Identify which cell holds the provided text, then report its [X, Y] central coordinate. 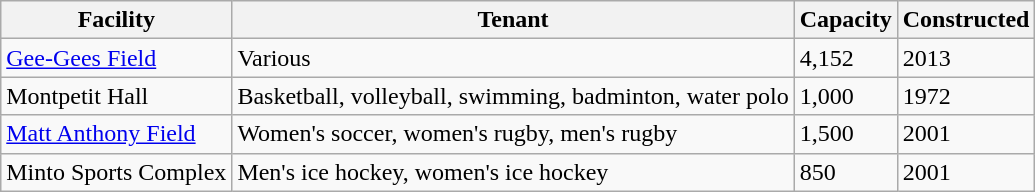
850 [846, 172]
Various [513, 58]
Gee-Gees Field [116, 58]
Women's soccer, women's rugby, men's rugby [513, 134]
1,000 [846, 96]
Montpetit Hall [116, 96]
Tenant [513, 20]
Men's ice hockey, women's ice hockey [513, 172]
Minto Sports Complex [116, 172]
1,500 [846, 134]
Matt Anthony Field [116, 134]
Basketball, volleyball, swimming, badminton, water polo [513, 96]
Constructed [966, 20]
Facility [116, 20]
4,152 [846, 58]
1972 [966, 96]
2013 [966, 58]
Capacity [846, 20]
